Pinpoint the cell where the given text exists, returning its [X, Y] midpoint coordinate. 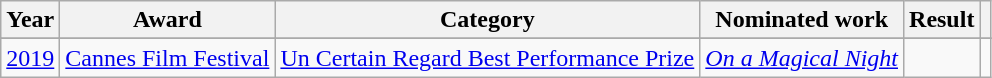
Award [168, 20]
Un Certain Regard Best Performance Prize [488, 58]
Nominated work [802, 20]
Result [942, 20]
Year [30, 20]
On a Magical Night [802, 58]
Category [488, 20]
Cannes Film Festival [168, 58]
2019 [30, 58]
